Locate the cell with the specified text and output its [X, Y] center coordinate. 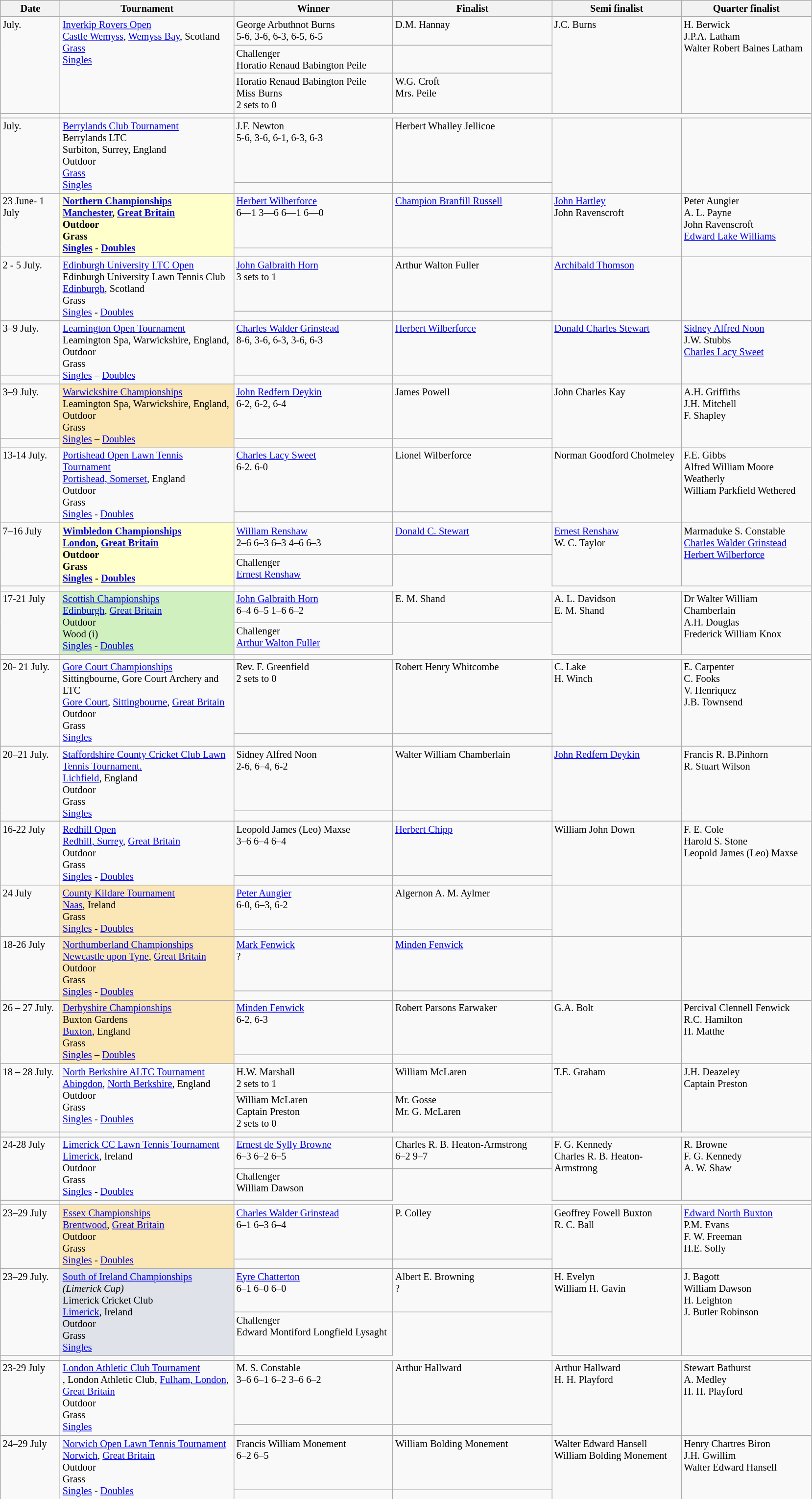
London Athletic Club Tournament , London Athletic Club, Fulham, London, Great BritainOutdoorGrassSingles [147, 1398]
Archibald Thomson [617, 289]
Charles Lacy Sweet 6-2. 6-0 [313, 480]
Robert Henry Whitcombe [472, 696]
Winner [313, 8]
John Hartley John Ravenscroft [617, 225]
Minden Fenwick [472, 964]
Herbert Whalley Jellicoe [472, 150]
William McLaren Captain Preston2 sets to 0 [313, 1112]
C. Lake H. Winch [617, 702]
Warwickshire ChampionshipsLeamington Spa, Warwickshire, England, OutdoorGrass Singles – Doubles [147, 415]
A. L. Davidson E. M. Shand [617, 623]
Herbert Wilberforce [472, 348]
Staffordshire County Cricket Club Lawn Tennis Tournament.Lichfield, EnglandOutdoorGrass Singles [147, 784]
23–29 July. [30, 1312]
George Arbuthnot Burns 5-6, 3-6, 6-3, 6-5, 6-5 [313, 31]
Challenger William Dawson [313, 1185]
Sidney Alfred Noon J.W. Stubbs Charles Lacy Sweet [746, 352]
Rev. F. Greenfield2 sets to 0 [313, 696]
Minden Fenwick6-2, 6-3 [313, 1027]
William John Down [617, 853]
F. G. Kennedy Charles R. B. Heaton-Armstrong [617, 1168]
16-22 July [30, 853]
17-21 July [30, 623]
John Redfern Deykin 6-2, 6-2, 6-4 [313, 411]
Herbert Chipp [472, 848]
William McLaren [472, 1078]
24–29 July [30, 1467]
Leopold James (Leo) Maxse3–6 6–4 6–4 [313, 848]
7–16 July [30, 555]
Eyre Chatterton6–1 6–0 6–0 [313, 1290]
20–21 July. [30, 784]
H.W. Marshall 2 sets to 1 [313, 1078]
Leamington Open TournamentLeamington Spa, Warwickshire, England, OutdoorGrass Singles – Doubles [147, 352]
William Bolding Monement [472, 1463]
Stewart Bathurst A. Medley H. H. Playford [746, 1398]
Wimbledon Championships London, Great BritainOutdoorGrassSingles - Doubles [147, 555]
23–29 July [30, 1236]
South of Ireland Championships(Limerick Cup)Limerick Cricket ClubLimerick, IrelandOutdoorGrassSingles [147, 1312]
Essex ChampionshipsBrentwood, Great BritainOutdoor GrassSingles - Doubles [147, 1236]
Berrylands Club Tournament Berrylands LTCSurbiton, Surrey, EnglandOutdoorGrassSingles [147, 156]
Marmaduke S. Constable Charles Walder Grinstead Herbert Wilberforce [746, 555]
Walter Edward Hansell William Bolding Monement [617, 1467]
John Redfern Deykin [617, 784]
Champion Branfill Russell [472, 220]
Challenger Horatio Renaud Babington Peile [313, 59]
Finalist [472, 8]
Walter William Chamberlain [472, 778]
Ernest de Sylly Browne 6–3 6–2 6–5 [313, 1152]
T.E. Graham [617, 1097]
18 – 28 July. [30, 1097]
D.M. Hannay [472, 31]
26 – 27 July. [30, 1032]
Horatio Renaud Babington Peile Miss Burns2 sets to 0 [313, 93]
Francis William Monement6–2 6–5 [313, 1463]
20- 21 July. [30, 702]
E. M. Shand [472, 606]
Arthur Hallward H. H. Playford [617, 1398]
Challenger Ernest Renshaw [313, 570]
Dr Walter William Chamberlain A.H. Douglas Frederick William Knox [746, 623]
J.C. Burns [617, 65]
Charles Walder Grinstead 8-6, 3-6, 6-3, 3-6, 6-3 [313, 348]
Challenger Edward Montiford Longfield Lysaght [313, 1333]
Donald C. Stewart [472, 539]
P. Colley [472, 1232]
Mark Fenwick? [313, 964]
Challenger Arthur Walton Fuller [313, 639]
M. S. Constable3–6 6–1 6–2 3–6 6–2 [313, 1392]
G.A. Bolt [617, 1032]
J.H. Deazeley Captain Preston [746, 1097]
F. E. Cole Harold S. Stone Leopold James (Leo) Maxse [746, 853]
Scottish ChampionshipsEdinburgh, Great BritainOutdoorWood (i)Singles - Doubles [147, 623]
Mr. Gosse Mr. G. McLaren [472, 1112]
18-26 July [30, 968]
Francis R. B.Pinhorn R. Stuart Wilson [746, 784]
Tournament [147, 8]
Peter Aungier6-0, 6–3, 6-2 [313, 907]
Peter Aungier A. L. Payne John Ravenscroft Edward Lake Williams [746, 225]
J.F. Newton 5-6, 3-6, 6-1, 6-3, 6-3 [313, 150]
Sidney Alfred Noon2-6, 6–4, 6-2 [313, 778]
13-14 July. [30, 485]
Ernest Renshaw W. C. Taylor [617, 555]
Portishead Open Lawn Tennis TournamentPortishead, Somerset, EnglandOutdoorGrassSingles - Doubles [147, 485]
Northern ChampionshipsManchester, Great BritainOutdoorGrassSingles - Doubles [147, 225]
Norwich Open Lawn Tennis TournamentNorwich, Great BritainOutdoorGrassSingles - Doubles [147, 1467]
Robert Parsons Earwaker [472, 1027]
Gore Court Championships Sittingbourne, Gore Court Archery and LTCGore Court, Sittingbourne, Great BritainOutdoorGrassSingles [147, 702]
H. Evelyn William H. Gavin [617, 1312]
23 June- 1 July [30, 225]
Herbert Wilberforce6—1 3—6 6—1 6—0 [313, 220]
23-29 July [30, 1398]
2 - 5 July. [30, 289]
Charles Walder Grinstead6–1 6–3 6–4 [313, 1232]
Lionel Wilberforce [472, 480]
William Renshaw2–6 6–3 6–3 4–6 6–3 [313, 539]
Derbyshire ChampionshipsBuxton GardensBuxton, EnglandGrassSingles – Doubles [147, 1032]
Redhill OpenRedhill, Surrey, Great BritainOutdoorGrassSingles - Doubles [147, 853]
Percival Clennell Fenwick R.C. Hamilton H. Matthe [746, 1032]
Geoffrey Fowell Buxton R. C. Ball [617, 1236]
Limerick CC Lawn Tennis TournamentLimerick, IrelandOutdoorGrassSingles - Doubles [147, 1168]
North Berkshire ALTC Tournament Abingdon, North Berkshire, EnglandOutdoor GrassSingles - Doubles [147, 1097]
24 July [30, 911]
Edward North Buxton P.M. Evans F. W. Freeman H.E. Solly [746, 1236]
Charles R. B. Heaton-Armstrong6–2 9–7 [472, 1152]
R. Browne F. G. Kennedy A. W. Shaw [746, 1168]
John Galbraith Horn3 sets to 1 [313, 284]
W.G. Croft Mrs. Peile [472, 93]
Norman Goodford Cholmeley [617, 485]
John Charles Kay [617, 415]
E. Carpenter C. Fooks V. Henriquez J.B. Townsend [746, 702]
Albert E. Browning? [472, 1290]
County Kildare Tournament Naas, IrelandGrassSingles - Doubles [147, 911]
A.H. Griffiths J.H. Mitchell F. Shapley [746, 415]
Algernon A. M. Aylmer [472, 907]
Henry Chartres Biron J.H. Gwillim Walter Edward Hansell [746, 1467]
James Powell [472, 411]
Semi finalist [617, 8]
H. Berwick J.P.A. Latham Walter Robert Baines Latham [746, 65]
J. Bagott William Dawson H. Leighton J. Butler Robinson [746, 1312]
Northumberland Championships Newcastle upon Tyne, Great BritainOutdoorGrassSingles - Doubles [147, 968]
Arthur Walton Fuller [472, 284]
Arthur Hallward [472, 1392]
F.E. Gibbs Alfred William Moore Weatherly William Parkfield Wethered [746, 485]
24-28 July [30, 1168]
Inverkip Rovers OpenCastle Wemyss, Wemyss Bay, Scotland Grass Singles [147, 65]
Date [30, 8]
Edinburgh University LTC Open Edinburgh University Lawn Tennis ClubEdinburgh, ScotlandGrass Singles - Doubles [147, 289]
Donald Charles Stewart [617, 352]
John Galbraith Horn6–4 6–5 1–6 6–2 [313, 606]
Quarter finalist [746, 8]
